Capture the cell that displays the provided text and extract its (x, y) central coordinate. 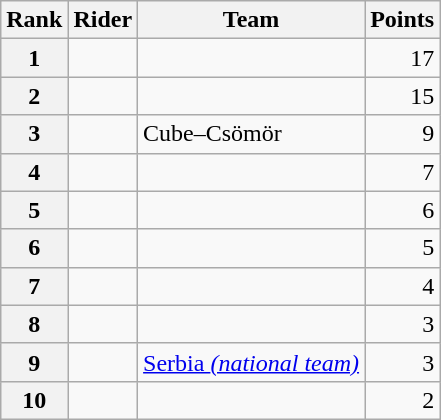
Team (252, 20)
Cube–Csömör (252, 134)
Rider (103, 20)
Serbia (national team) (252, 362)
8 (34, 324)
Rank (34, 20)
17 (402, 58)
15 (402, 96)
1 (34, 58)
Points (402, 20)
10 (34, 400)
